Return (x, y) of the center of cell containing provided text 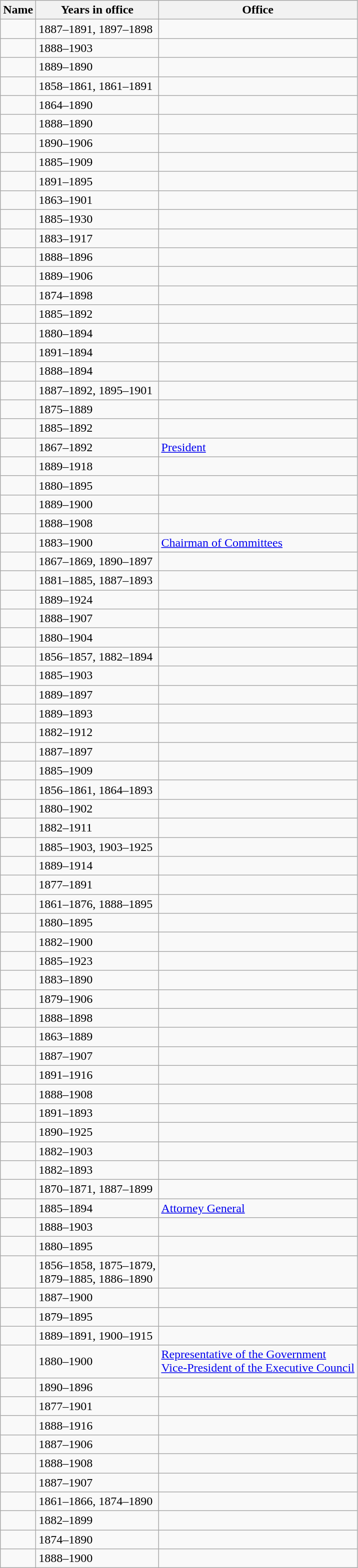
Office (258, 10)
1888–1900 (97, 1559)
1879–1906 (97, 999)
1885–1930 (97, 219)
1882–1900 (97, 942)
1889–1893 (97, 714)
1888–1916 (97, 1425)
1867–1892 (97, 447)
1863–1901 (97, 200)
1890–1896 (97, 1387)
1880–1900 (97, 1361)
1889–1906 (97, 276)
1891–1894 (97, 352)
1890–1925 (97, 1132)
President (258, 447)
Representative of the GovernmentVice-President of the Executive Council (258, 1361)
1858–1861, 1861–1891 (97, 86)
1889–1900 (97, 504)
1888–1898 (97, 1018)
1861–1876, 1888–1895 (97, 904)
1885–1903, 1903–1925 (97, 847)
1875–1889 (97, 409)
1882–1903 (97, 1151)
1880–1904 (97, 638)
1891–1916 (97, 1075)
1889–1891, 1900–1915 (97, 1336)
1882–1912 (97, 733)
1889–1890 (97, 67)
1883–1890 (97, 980)
1881–1885, 1887–1893 (97, 581)
1883–1900 (97, 542)
1891–1893 (97, 1113)
1863–1889 (97, 1037)
1889–1918 (97, 466)
1883–1917 (97, 238)
1882–1893 (97, 1170)
1867–1869, 1890–1897 (97, 562)
Chairman of Committees (258, 542)
1879–1895 (97, 1317)
1889–1924 (97, 600)
1861–1866, 1874–1890 (97, 1502)
1870–1871, 1887–1899 (97, 1189)
1888–1907 (97, 619)
1885–1923 (97, 961)
1885–1894 (97, 1208)
1882–1911 (97, 827)
1856–1858, 1875–1879,1879–1885, 1886–1890 (97, 1272)
1877–1901 (97, 1406)
Attorney General (258, 1208)
1889–1914 (97, 866)
1887–1891, 1897–1898 (97, 29)
1889–1897 (97, 695)
1864–1890 (97, 105)
1888–1890 (97, 124)
1890–1906 (97, 143)
Name (18, 10)
1877–1891 (97, 885)
1874–1898 (97, 295)
Years in office (97, 10)
1874–1890 (97, 1540)
1891–1895 (97, 181)
1887–1892, 1895–1901 (97, 390)
1887–1897 (97, 752)
1880–1902 (97, 808)
1880–1894 (97, 333)
1856–1861, 1864–1893 (97, 789)
1882–1899 (97, 1521)
1888–1894 (97, 371)
1885–1903 (97, 676)
1856–1857, 1882–1894 (97, 657)
1887–1906 (97, 1444)
1887–1900 (97, 1298)
1888–1896 (97, 257)
